Detect which cell encompasses the target text, then output its [X, Y] center coordinate. 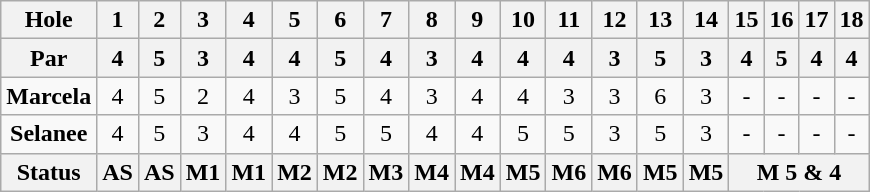
M3 [386, 172]
Selanee [49, 134]
18 [852, 20]
7 [386, 20]
12 [615, 20]
9 [477, 20]
16 [782, 20]
11 [569, 20]
M 5 & 4 [799, 172]
Hole [49, 20]
Par [49, 58]
8 [432, 20]
Marcela [49, 96]
Status [49, 172]
14 [706, 20]
13 [660, 20]
1 [118, 20]
10 [523, 20]
15 [746, 20]
17 [816, 20]
